Extract the (X, Y) coordinate from the center of the cell holding the provided text.  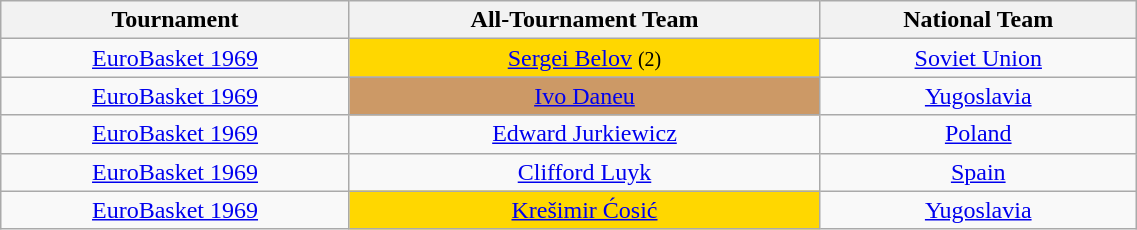
Soviet Union (978, 58)
Ivo Daneu (584, 96)
All-Tournament Team (584, 20)
Spain (978, 172)
Edward Jurkiewicz (584, 134)
Tournament (176, 20)
Clifford Luyk (584, 172)
Krešimir Ćosić (584, 210)
National Team (978, 20)
Poland (978, 134)
Sergei Belov (2) (584, 58)
